Identify which cell holds the provided text, then report its (X, Y) central coordinate. 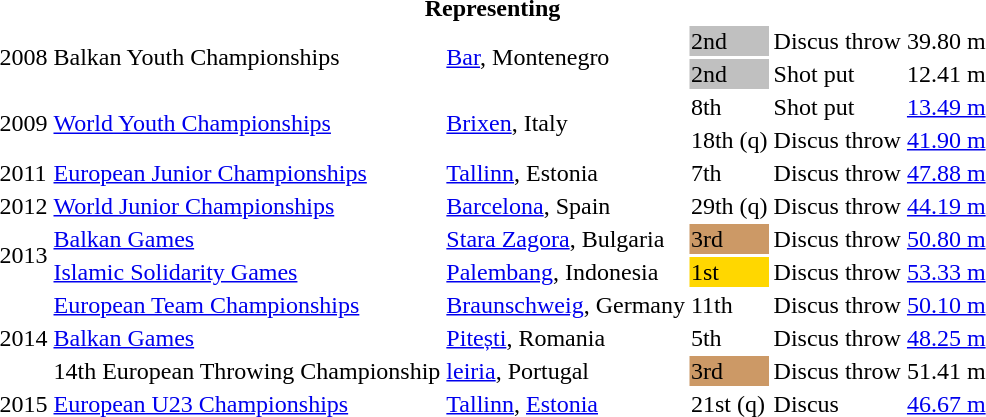
European Junior Championships (247, 173)
Tallinn, Estonia (566, 173)
World Junior Championships (247, 206)
Palembang, Indonesia (566, 272)
14th European Throwing Championship (247, 371)
Bar, Montenegro (566, 58)
Barcelona, Spain (566, 206)
5th (729, 338)
8th (729, 107)
Brixen, Italy (566, 124)
Braunschweig, Germany (566, 305)
Islamic Solidarity Games (247, 272)
1st (729, 272)
European Team Championships (247, 305)
7th (729, 173)
World Youth Championships (247, 124)
leiria, Portugal (566, 371)
11th (729, 305)
18th (q) (729, 140)
Stara Zagora, Bulgaria (566, 239)
Pitești, Romania (566, 338)
29th (q) (729, 206)
Balkan Youth Championships (247, 58)
